For the text-containing cell, return its midpoint in [x, y] coordinate format. 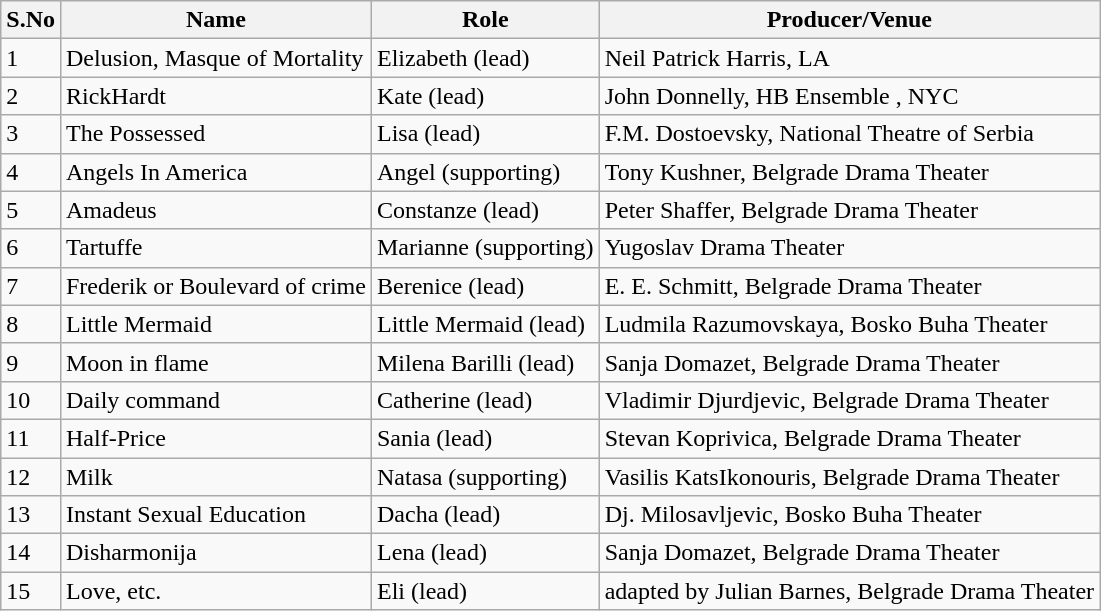
Eli (lead) [485, 591]
Stevan Koprivica, Belgrade Drama Theater [849, 438]
11 [31, 438]
Tony Kushner, Belgrade Drama Theater [849, 172]
The Possessed [216, 134]
Amadeus [216, 210]
12 [31, 477]
Daily command [216, 400]
Peter Shaffer, Belgrade Drama Theater [849, 210]
Lisa (lead) [485, 134]
Frederik or Boulevard of crime [216, 286]
Kate (lead) [485, 96]
Instant Sexual Education [216, 515]
Marianne (supporting) [485, 248]
Little Mermaid [216, 324]
Tartuffe [216, 248]
4 [31, 172]
Elizabeth (lead) [485, 58]
Dacha (lead) [485, 515]
13 [31, 515]
Name [216, 20]
Love, etc. [216, 591]
Disharmonija [216, 553]
John Donnelly, HB Ensemble , NYC [849, 96]
Milena Barilli (lead) [485, 362]
Little Mermaid (lead) [485, 324]
Yugoslav Drama Theater [849, 248]
F.M. Dostoevsky, National Theatre of Serbia [849, 134]
Vasilis KatsIkonouris, Belgrade Drama Theater [849, 477]
10 [31, 400]
Producer/Venue [849, 20]
Berenice (lead) [485, 286]
Vladimir Djurdjevic, Belgrade Drama Theater [849, 400]
Milk [216, 477]
3 [31, 134]
1 [31, 58]
Role [485, 20]
Angels In America [216, 172]
Moon in flame [216, 362]
Natasa (supporting) [485, 477]
Delusion, Masque of Mortality [216, 58]
2 [31, 96]
Catherine (lead) [485, 400]
9 [31, 362]
Neil Patrick Harris, LA [849, 58]
Lena (lead) [485, 553]
Ludmila Razumovskaya, Bosko Buha Theater [849, 324]
6 [31, 248]
Sania (lead) [485, 438]
RickHardt [216, 96]
Constanze (lead) [485, 210]
Half-Price [216, 438]
Dj. Milosavljevic, Bosko Buha Theater [849, 515]
5 [31, 210]
Angel (supporting) [485, 172]
7 [31, 286]
15 [31, 591]
14 [31, 553]
8 [31, 324]
S.No [31, 20]
E. E. Schmitt, Belgrade Drama Theater [849, 286]
adapted by Julian Barnes, Belgrade Drama Theater [849, 591]
